Locate the cell with the specified text and output its [X, Y] center coordinate. 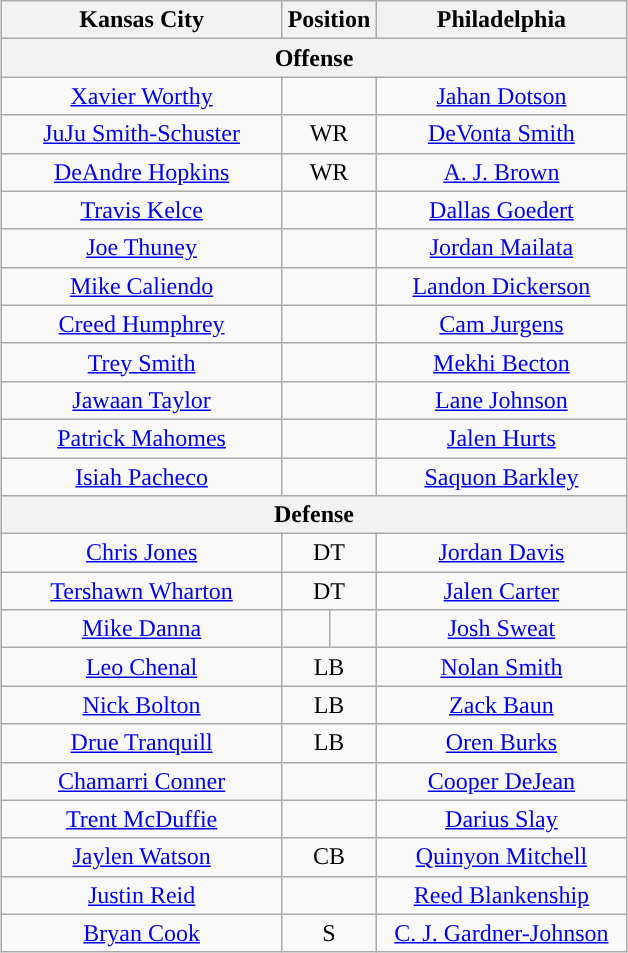
Saquon Barkley [502, 477]
Isiah Pacheco [142, 477]
Trey Smith [142, 362]
Position [329, 20]
DeAndre Hopkins [142, 172]
Creed Humphrey [142, 324]
Lane Johnson [502, 400]
Josh Sweat [502, 629]
Leo Chenal [142, 667]
JuJu Smith-Schuster [142, 134]
Drue Tranquill [142, 743]
Philadelphia [502, 20]
Zack Baun [502, 705]
Jaylen Watson [142, 857]
Kansas City [142, 20]
Patrick Mahomes [142, 438]
Justin Reid [142, 895]
Travis Kelce [142, 210]
Landon Dickerson [502, 286]
Jordan Mailata [502, 248]
Jordan Davis [502, 553]
S [329, 933]
Jalen Carter [502, 591]
Quinyon Mitchell [502, 857]
Nick Bolton [142, 705]
Cam Jurgens [502, 324]
Bryan Cook [142, 933]
Cooper DeJean [502, 781]
Jalen Hurts [502, 438]
Joe Thuney [142, 248]
C. J. Gardner-Johnson [502, 933]
DeVonta Smith [502, 134]
Mike Caliendo [142, 286]
Chris Jones [142, 553]
Tershawn Wharton [142, 591]
Oren Burks [502, 743]
Mekhi Becton [502, 362]
Darius Slay [502, 819]
Mike Danna [142, 629]
CB [329, 857]
Defense [314, 515]
Chamarri Conner [142, 781]
Reed Blankenship [502, 895]
Offense [314, 58]
A. J. Brown [502, 172]
Xavier Worthy [142, 96]
Nolan Smith [502, 667]
Jawaan Taylor [142, 400]
Jahan Dotson [502, 96]
Dallas Goedert [502, 210]
Trent McDuffie [142, 819]
